Pinpoint the cell where the given text exists, returning its (x, y) midpoint coordinate. 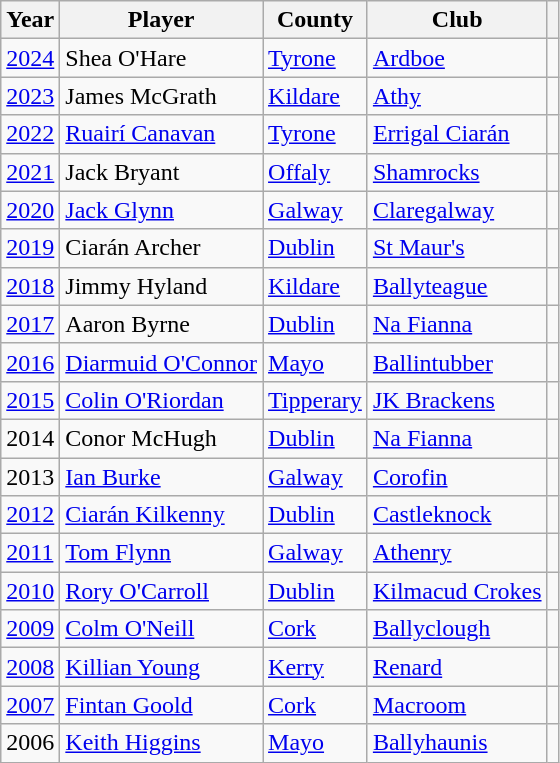
2016 (30, 362)
Rory O'Carroll (162, 591)
Ian Burke (162, 477)
Keith Higgins (162, 743)
Jack Bryant (162, 172)
James McGrath (162, 96)
Fintan Goold (162, 705)
Athenry (457, 553)
2024 (30, 58)
2007 (30, 705)
Ciarán Archer (162, 248)
Ruairí Canavan (162, 134)
Claregalway (457, 210)
Ardboe (457, 58)
2020 (30, 210)
Conor McHugh (162, 438)
2010 (30, 591)
Killian Young (162, 667)
2017 (30, 324)
2008 (30, 667)
JK Brackens (457, 400)
Jimmy Hyland (162, 286)
Player (162, 20)
2021 (30, 172)
2011 (30, 553)
2013 (30, 477)
Aaron Byrne (162, 324)
Tom Flynn (162, 553)
2014 (30, 438)
Ballyhaunis (457, 743)
2006 (30, 743)
Shea O'Hare (162, 58)
Kilmacud Crokes (457, 591)
Kerry (316, 667)
Offaly (316, 172)
Macroom (457, 705)
Ballyclough (457, 629)
2015 (30, 400)
Athy (457, 96)
2023 (30, 96)
Tipperary (316, 400)
Renard (457, 667)
Year (30, 20)
Colin O'Riordan (162, 400)
2022 (30, 134)
Diarmuid O'Connor (162, 362)
2018 (30, 286)
St Maur's (457, 248)
Errigal Ciarán (457, 134)
Corofin (457, 477)
2012 (30, 515)
Club (457, 20)
Ballintubber (457, 362)
County (316, 20)
2009 (30, 629)
Jack Glynn (162, 210)
Ballyteague (457, 286)
Shamrocks (457, 172)
2019 (30, 248)
Castleknock (457, 515)
Colm O'Neill (162, 629)
Ciarán Kilkenny (162, 515)
